Locate the cell with the specified text and output its [x, y] center coordinate. 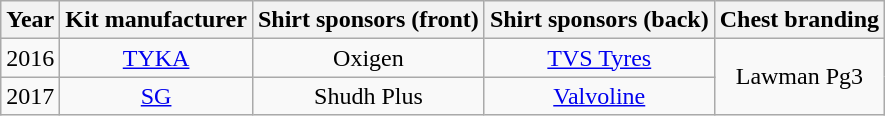
SG [156, 96]
Chest branding [799, 20]
TYKA [156, 58]
2016 [30, 58]
Oxigen [368, 58]
Shirt sponsors (front) [368, 20]
Shirt sponsors (back) [599, 20]
Valvoline [599, 96]
Year [30, 20]
2017 [30, 96]
Lawman Pg3 [799, 77]
TVS Tyres [599, 58]
Kit manufacturer [156, 20]
Shudh Plus [368, 96]
